Search for the cell housing the specified text and yield its [x, y] center coordinate. 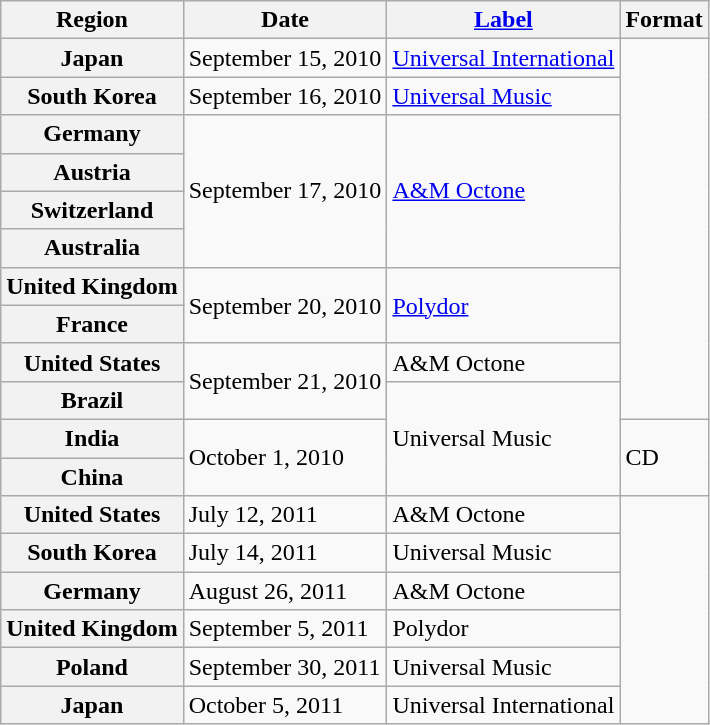
Australia [92, 248]
September 17, 2010 [285, 191]
September 5, 2011 [285, 629]
France [92, 324]
September 15, 2010 [285, 58]
September 30, 2011 [285, 667]
July 14, 2011 [285, 553]
China [92, 477]
Date [285, 20]
Switzerland [92, 210]
September 21, 2010 [285, 381]
India [92, 438]
Region [92, 20]
September 20, 2010 [285, 305]
Format [664, 20]
July 12, 2011 [285, 515]
October 1, 2010 [285, 457]
Poland [92, 667]
Brazil [92, 400]
CD [664, 457]
Label [504, 20]
August 26, 2011 [285, 591]
October 5, 2011 [285, 705]
Austria [92, 172]
September 16, 2010 [285, 96]
